Pinpoint the cell where the given text exists, returning its (X, Y) midpoint coordinate. 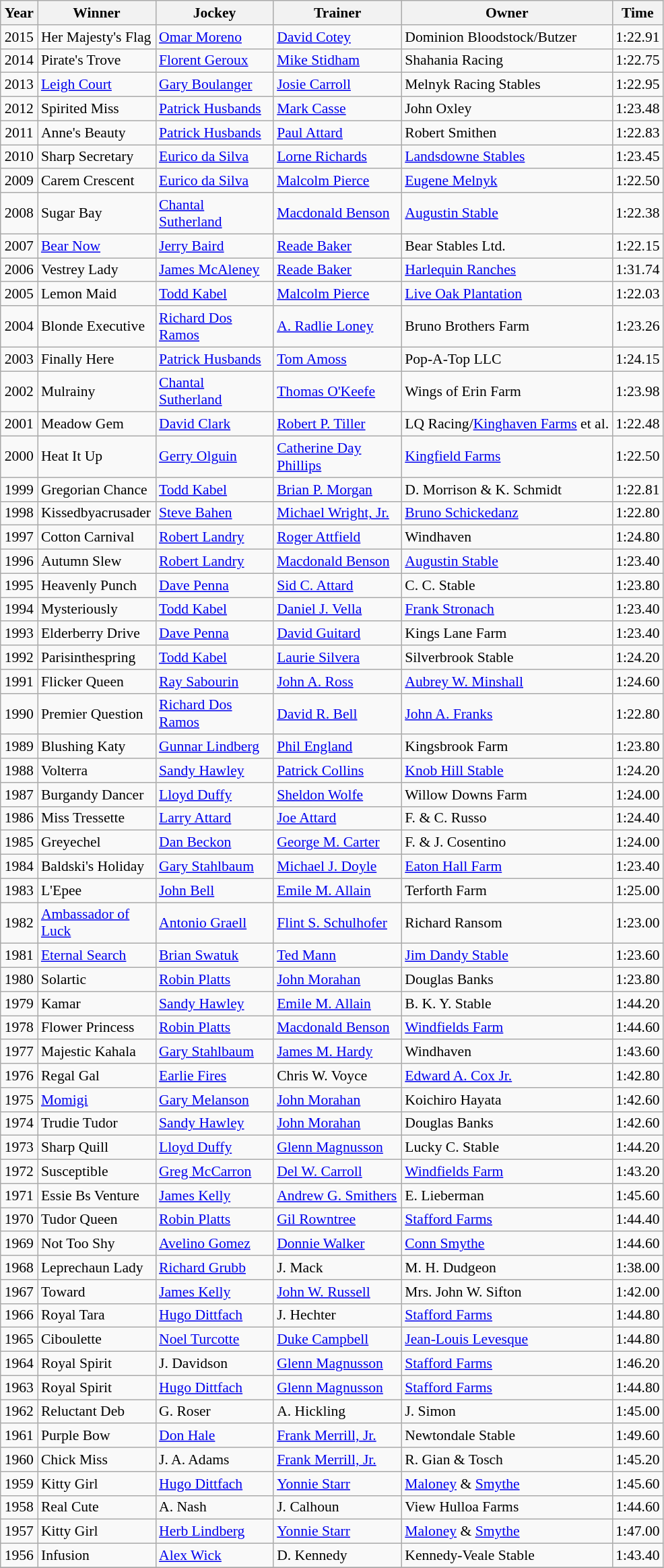
Carem Crescent (97, 181)
1978 (19, 1028)
Ciboulette (97, 1340)
1:23.60 (637, 956)
2015 (19, 37)
1994 (19, 610)
1958 (19, 1507)
Real Cute (97, 1507)
1966 (19, 1315)
Robert Smithen (506, 133)
Pirate's Trove (97, 61)
David Cotey (337, 37)
Winner (97, 13)
1967 (19, 1292)
1:23.98 (637, 392)
1:23.26 (637, 326)
Trainer (337, 13)
1:22.81 (637, 490)
Flower Princess (97, 1028)
1:24.60 (637, 682)
Live Oak Plantation (506, 294)
1971 (19, 1196)
1972 (19, 1172)
1965 (19, 1340)
1964 (19, 1364)
1981 (19, 956)
1962 (19, 1412)
Momigi (97, 1100)
2010 (19, 157)
2003 (19, 359)
1:42.00 (637, 1292)
1985 (19, 843)
Catherine Day Phillips (337, 457)
2000 (19, 457)
Earlie Fires (214, 1076)
D. Kennedy (337, 1556)
1974 (19, 1123)
Eugene Melnyk (506, 181)
Laurie Silvera (337, 657)
1:23.48 (637, 109)
Dominion Bloodstock/Butzer (506, 37)
J. Hechter (337, 1315)
L'Epee (97, 890)
Mysteriously (97, 610)
1990 (19, 714)
Elderberry Drive (97, 634)
J. Davidson (214, 1364)
2005 (19, 294)
Infusion (97, 1556)
2011 (19, 133)
1977 (19, 1052)
1988 (19, 771)
Brian Swatuk (214, 956)
Heavenly Punch (97, 585)
1969 (19, 1244)
1996 (19, 562)
1989 (19, 747)
2002 (19, 392)
Greyechel (97, 843)
1:23.45 (637, 157)
Sharp Quill (97, 1148)
1:22.75 (637, 61)
Lorne Richards (337, 157)
Joe Attard (337, 818)
Toward (97, 1292)
Sugar Bay (97, 213)
Michael J. Doyle (337, 867)
1997 (19, 537)
Shahania Racing (506, 61)
Steve Bahen (214, 513)
Avelino Gomez (214, 1244)
David R. Bell (337, 714)
Kissedbyacrusader (97, 513)
1986 (19, 818)
Ray Sabourin (214, 682)
Bear Now (97, 246)
Jean-Louis Levesque (506, 1340)
Paul Attard (337, 133)
F. & C. Russo (506, 818)
1982 (19, 923)
Phil England (337, 747)
John Bell (214, 890)
1975 (19, 1100)
1:22.83 (637, 133)
1:47.00 (637, 1532)
Solartic (97, 980)
Regal Gal (97, 1076)
1:38.00 (637, 1268)
1991 (19, 682)
Terforth Farm (506, 890)
Frank Stronach (506, 610)
Mike Stidham (337, 61)
1956 (19, 1556)
Mark Casse (337, 109)
Jockey (214, 13)
Chris W. Voyce (337, 1076)
J. Mack (337, 1268)
George M. Carter (337, 843)
1:22.15 (637, 246)
1993 (19, 634)
Mrs. John W. Sifton (506, 1292)
Mulrainy (97, 392)
1999 (19, 490)
1:24.40 (637, 818)
Year (19, 13)
Knob Hill Stable (506, 771)
2006 (19, 270)
1:22.03 (637, 294)
Patrick Collins (337, 771)
Eaton Hall Farm (506, 867)
E. Lieberman (506, 1196)
Time (637, 13)
Newtondale Stable (506, 1436)
C. C. Stable (506, 585)
Chick Miss (97, 1460)
Susceptible (97, 1172)
A. Hickling (337, 1412)
Sheldon Wolfe (337, 795)
Parisinthespring (97, 657)
1976 (19, 1076)
Gunnar Lindberg (214, 747)
Florent Geroux (214, 61)
Edward A. Cox Jr. (506, 1076)
A. Radlie Loney (337, 326)
Silverbrook Stable (506, 657)
Roger Attfield (337, 537)
A. Nash (214, 1507)
Spirited Miss (97, 109)
1998 (19, 513)
Majestic Kahala (97, 1052)
1957 (19, 1532)
Koichiro Hayata (506, 1100)
J. A. Adams (214, 1460)
1:22.95 (637, 85)
Omar Moreno (214, 37)
Burgandy Dancer (97, 795)
1987 (19, 795)
1:46.20 (637, 1364)
J. Simon (506, 1412)
Blonde Executive (97, 326)
Greg McCarron (214, 1172)
Gary Melanson (214, 1100)
Daniel J. Vella (337, 610)
2013 (19, 85)
Heat It Up (97, 457)
Autumn Slew (97, 562)
B. K. Y. Stable (506, 1004)
1980 (19, 980)
Alex Wick (214, 1556)
Kamar (97, 1004)
Brian P. Morgan (337, 490)
Her Majesty's Flag (97, 37)
1:49.60 (637, 1436)
1:45.00 (637, 1412)
Larry Attard (214, 818)
John W. Russell (337, 1292)
Willow Downs Farm (506, 795)
1:45.20 (637, 1460)
Michael Wright, Jr. (337, 513)
Essie Bs Venture (97, 1196)
2007 (19, 246)
Vestrey Lady (97, 270)
1961 (19, 1436)
M. H. Dudgeon (506, 1268)
1979 (19, 1004)
Ted Mann (337, 956)
Jerry Baird (214, 246)
Wings of Erin Farm (506, 392)
Purple Bow (97, 1436)
1:43.40 (637, 1556)
Jim Dandy Stable (506, 956)
John A. Franks (506, 714)
David Guitard (337, 634)
1:44.40 (637, 1220)
Andrew G. Smithers (337, 1196)
1:31.74 (637, 270)
Baldski's Holiday (97, 867)
Gary Boulanger (214, 85)
1:25.00 (637, 890)
Noel Turcotte (214, 1340)
2001 (19, 424)
Melnyk Racing Stables (506, 85)
Tom Amoss (337, 359)
2012 (19, 109)
Tudor Queen (97, 1220)
Kingfield Farms (506, 457)
John Oxley (506, 109)
Thomas O'Keefe (337, 392)
LQ Racing/Kinghaven Farms et al. (506, 424)
Miss Tressette (97, 818)
Sharp Secretary (97, 157)
2009 (19, 181)
Antonio Graell (214, 923)
Del W. Carroll (337, 1172)
1:23.00 (637, 923)
Owner (506, 13)
2004 (19, 326)
Gregorian Chance (97, 490)
D. Morrison & K. Schmidt (506, 490)
1:24.15 (637, 359)
Duke Campbell (337, 1340)
1:43.20 (637, 1172)
1973 (19, 1148)
Leigh Court (97, 85)
Anne's Beauty (97, 133)
Finally Here (97, 359)
Premier Question (97, 714)
Donnie Walker (337, 1244)
John A. Ross (337, 682)
Harlequin Ranches (506, 270)
1:43.60 (637, 1052)
R. Gian & Tosch (506, 1460)
Trudie Tudor (97, 1123)
Ambassador of Luck (97, 923)
Richard Ransom (506, 923)
Don Hale (214, 1436)
Pop-A-Top LLC (506, 359)
Meadow Gem (97, 424)
Bear Stables Ltd. (506, 246)
Sid C. Attard (337, 585)
J. Calhoun (337, 1507)
1992 (19, 657)
1960 (19, 1460)
Bruno Schickedanz (506, 513)
2008 (19, 213)
Landsdowne Stables (506, 157)
Flicker Queen (97, 682)
Kennedy-Veale Stable (506, 1556)
Richard Grubb (214, 1268)
Aubrey W. Minshall (506, 682)
1963 (19, 1387)
1970 (19, 1220)
Cotton Carnival (97, 537)
Dan Beckon (214, 843)
Lemon Maid (97, 294)
Conn Smythe (506, 1244)
F. & J. Cosentino (506, 843)
G. Roser (214, 1412)
Blushing Katy (97, 747)
1:22.91 (637, 37)
David Clark (214, 424)
1:42.80 (637, 1076)
1:24.80 (637, 537)
James McAleney (214, 270)
Volterra (97, 771)
1959 (19, 1484)
1:22.38 (637, 213)
Lucky C. Stable (506, 1148)
1984 (19, 867)
Kingsbrook Farm (506, 747)
Leprechaun Lady (97, 1268)
1995 (19, 585)
Robert P. Tiller (337, 424)
View Hulloa Farms (506, 1507)
Josie Carroll (337, 85)
Gil Rowntree (337, 1220)
Kings Lane Farm (506, 634)
Not Too Shy (97, 1244)
1:22.48 (637, 424)
James M. Hardy (337, 1052)
Reluctant Deb (97, 1412)
2014 (19, 61)
1983 (19, 890)
Eternal Search (97, 956)
Gerry Olguin (214, 457)
Bruno Brothers Farm (506, 326)
1968 (19, 1268)
Royal Tara (97, 1315)
Herb Lindberg (214, 1532)
Flint S. Schulhofer (337, 923)
